Pinpoint the cell where the given text exists, returning its (x, y) midpoint coordinate. 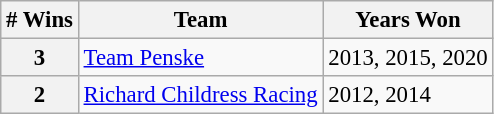
Team (200, 20)
2013, 2015, 2020 (408, 58)
Richard Childress Racing (200, 95)
Team Penske (200, 58)
# Wins (40, 20)
3 (40, 58)
Years Won (408, 20)
2012, 2014 (408, 95)
2 (40, 95)
